Return the (X, Y) coordinate for the center point of the cell that contains the specified text.  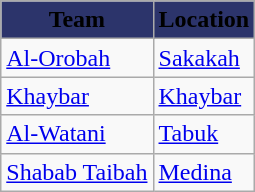
Sakakah (204, 58)
Al-Orobah (77, 58)
Team (77, 20)
Al-Watani (77, 134)
Medina (204, 172)
Shabab Taibah (77, 172)
Location (204, 20)
Tabuk (204, 134)
